Return (X, Y) of the center of cell containing provided text 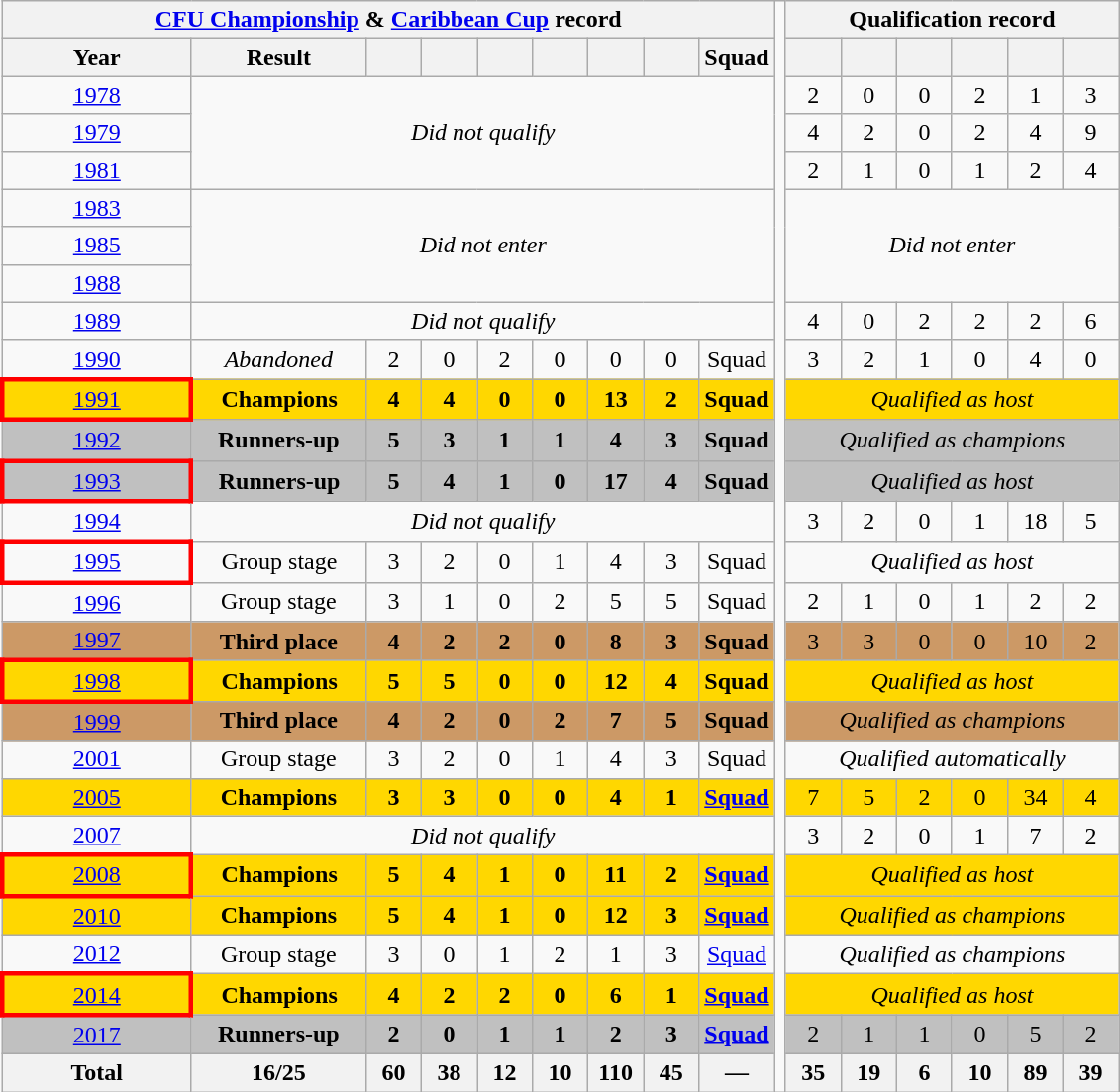
110 (616, 1072)
19 (868, 1072)
2010 (97, 916)
Abandoned (278, 359)
2014 (97, 994)
Year (97, 57)
Result (278, 57)
2012 (97, 954)
Qualification record (952, 20)
2005 (97, 797)
13 (616, 400)
CFU Championship & Caribbean Cup record (388, 20)
2001 (97, 759)
1978 (97, 95)
17 (616, 481)
11 (616, 875)
1996 (97, 602)
35 (813, 1072)
1997 (97, 642)
1990 (97, 359)
16/25 (278, 1072)
9 (1091, 133)
45 (671, 1072)
1983 (97, 208)
2017 (97, 1035)
2008 (97, 875)
39 (1091, 1072)
— (737, 1072)
1995 (97, 562)
2007 (97, 836)
1985 (97, 246)
1981 (97, 170)
60 (393, 1072)
Qualified automatically (952, 759)
1988 (97, 283)
34 (1036, 797)
8 (616, 642)
1994 (97, 521)
1991 (97, 400)
Total (97, 1072)
1979 (97, 133)
1989 (97, 321)
18 (1036, 521)
38 (449, 1072)
1999 (97, 721)
1992 (97, 440)
89 (1036, 1072)
1998 (97, 681)
1993 (97, 481)
